Search for the cell housing the specified text and yield its (X, Y) center coordinate. 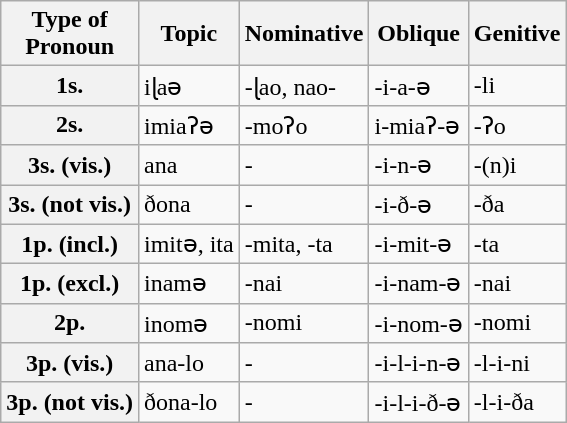
-i-mit-ə (418, 244)
-ta (517, 244)
-(n)i (517, 165)
-li (517, 86)
3s. (vis.) (70, 165)
1s. (70, 86)
-ɭao, nao- (304, 86)
-i-n-ə (418, 165)
3s. (not vis.) (70, 204)
Type of Pronoun (70, 34)
-moʔo (304, 125)
-i-a-ə (418, 86)
-l-i-ni (517, 363)
-i-nom-ə (418, 323)
ðona (188, 204)
-i-ð-ə (418, 204)
ana-lo (188, 363)
inamə (188, 284)
2p. (70, 323)
imiaʔə (188, 125)
3p. (vis.) (70, 363)
-i-l-i-ð-ə (418, 402)
2s. (70, 125)
Topic (188, 34)
imitə, ita (188, 244)
3p. (not vis.) (70, 402)
ðona-lo (188, 402)
inomə (188, 323)
-i-l-i-n-ə (418, 363)
-mita, -ta (304, 244)
Oblique (418, 34)
ana (188, 165)
Genitive (517, 34)
-i-nam-ə (418, 284)
-ʔo (517, 125)
1p. (incl.) (70, 244)
i-miaʔ-ə (418, 125)
1p. (excl.) (70, 284)
Nominative (304, 34)
-ða (517, 204)
-l-i-ða (517, 402)
iɭaə (188, 86)
